From the cell containing the given text, extract its center point as [x, y] coordinate. 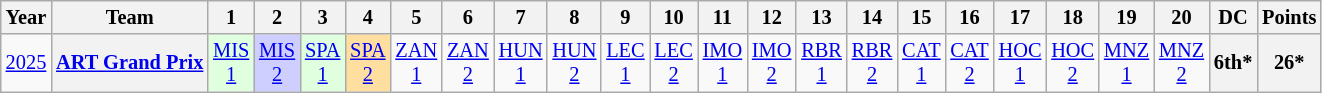
19 [1126, 17]
Year [26, 17]
IMO2 [772, 63]
20 [1182, 17]
MIS1 [231, 63]
RBR2 [872, 63]
4 [368, 17]
1 [231, 17]
MIS2 [277, 63]
HOC1 [1020, 63]
3 [322, 17]
DC [1233, 17]
7 [521, 17]
HOC2 [1072, 63]
5 [416, 17]
14 [872, 17]
RBR1 [821, 63]
16 [969, 17]
ART Grand Prix [130, 63]
CAT2 [969, 63]
9 [625, 17]
SPA1 [322, 63]
8 [574, 17]
2025 [26, 63]
Team [130, 17]
6 [468, 17]
12 [772, 17]
ZAN2 [468, 63]
IMO1 [722, 63]
2 [277, 17]
15 [921, 17]
Points [1289, 17]
ZAN1 [416, 63]
LEC2 [674, 63]
HUN1 [521, 63]
MNZ1 [1126, 63]
LEC1 [625, 63]
SPA2 [368, 63]
17 [1020, 17]
HUN2 [574, 63]
26* [1289, 63]
MNZ2 [1182, 63]
6th* [1233, 63]
11 [722, 17]
18 [1072, 17]
CAT1 [921, 63]
10 [674, 17]
13 [821, 17]
